Return [x, y] of the center of cell containing provided text 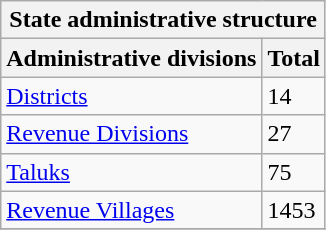
75 [294, 172]
Districts [132, 96]
Total [294, 58]
1453 [294, 210]
Revenue Villages [132, 210]
State administrative structure [164, 20]
Administrative divisions [132, 58]
Taluks [132, 172]
27 [294, 134]
14 [294, 96]
Revenue Divisions [132, 134]
